For the text-containing cell, return its midpoint in (X, Y) coordinate format. 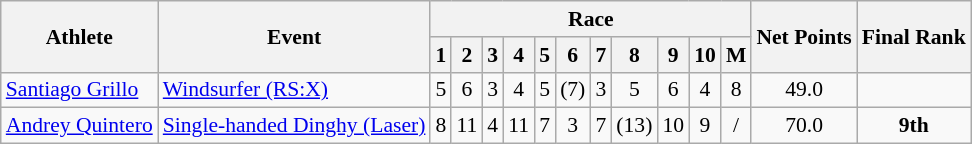
49.0 (804, 90)
70.0 (804, 126)
Race (590, 19)
Andrey Quintero (80, 126)
Santiago Grillo (80, 90)
Athlete (80, 36)
(13) (634, 126)
1 (440, 55)
(7) (572, 90)
2 (466, 55)
Net Points (804, 36)
Single-handed Dinghy (Laser) (294, 126)
Windsurfer (RS:X) (294, 90)
/ (736, 126)
Final Rank (914, 36)
9th (914, 126)
M (736, 55)
Event (294, 36)
